Search for the cell housing the specified text and yield its (x, y) center coordinate. 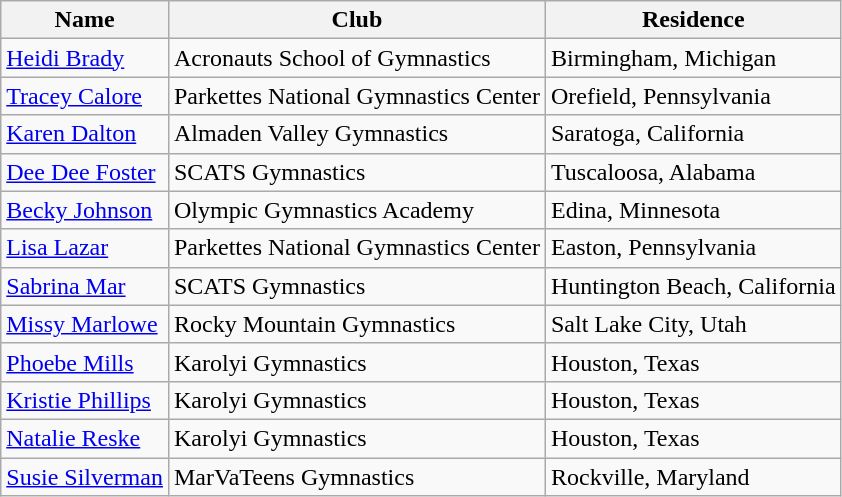
Olympic Gymnastics Academy (356, 210)
Missy Marlowe (85, 324)
Natalie Reske (85, 438)
Name (85, 20)
Becky Johnson (85, 210)
Sabrina Mar (85, 286)
Tracey Calore (85, 96)
Saratoga, California (693, 134)
Heidi Brady (85, 58)
Rockville, Maryland (693, 477)
Acronauts School of Gymnastics (356, 58)
Karen Dalton (85, 134)
Birmingham, Michigan (693, 58)
Lisa Lazar (85, 248)
Edina, Minnesota (693, 210)
Orefield, Pennsylvania (693, 96)
Susie Silverman (85, 477)
Easton, Pennsylvania (693, 248)
Dee Dee Foster (85, 172)
Club (356, 20)
Residence (693, 20)
Almaden Valley Gymnastics (356, 134)
Kristie Phillips (85, 400)
Rocky Mountain Gymnastics (356, 324)
MarVaTeens Gymnastics (356, 477)
Tuscaloosa, Alabama (693, 172)
Salt Lake City, Utah (693, 324)
Phoebe Mills (85, 362)
Huntington Beach, California (693, 286)
